Detect which cell encompasses the target text, then output its (X, Y) center coordinate. 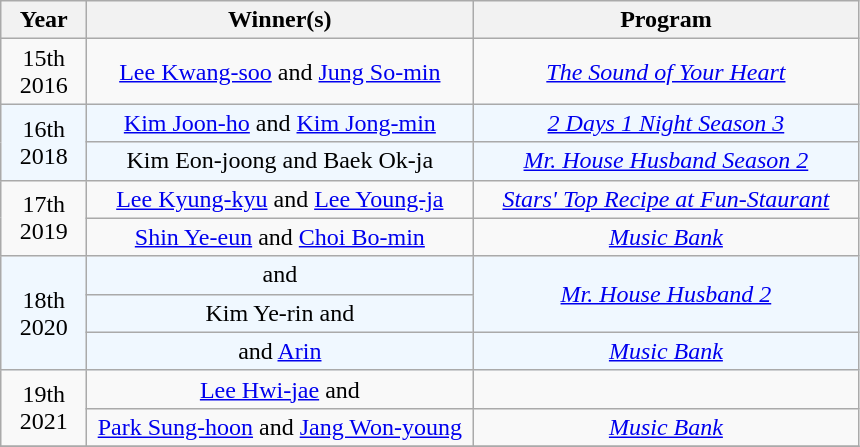
Park Sung-hoon and Jang Won-young (280, 427)
Mr. House Husband 2 (666, 294)
The Sound of Your Heart (666, 72)
Lee Hwi-jae and (280, 389)
Stars' Top Recipe at Fun-Staurant (666, 199)
Kim Eon-joong and Baek Ok-ja (280, 161)
Mr. House Husband Season 2 (666, 161)
and Arin (280, 351)
and (280, 275)
Shin Ye-eun and Choi Bo-min (280, 237)
Year (44, 20)
Kim Ye-rin and (280, 313)
Lee Kwang-soo and Jung So-min (280, 72)
Lee Kyung-kyu and Lee Young-ja (280, 199)
2 Days 1 Night Season 3 (666, 123)
18th2020 (44, 313)
17th2019 (44, 218)
Winner(s) (280, 20)
Kim Joon-ho and Kim Jong-min (280, 123)
19th2021 (44, 408)
15th2016 (44, 72)
Program (666, 20)
16th2018 (44, 142)
